Return (X, Y) of the center of cell containing provided text 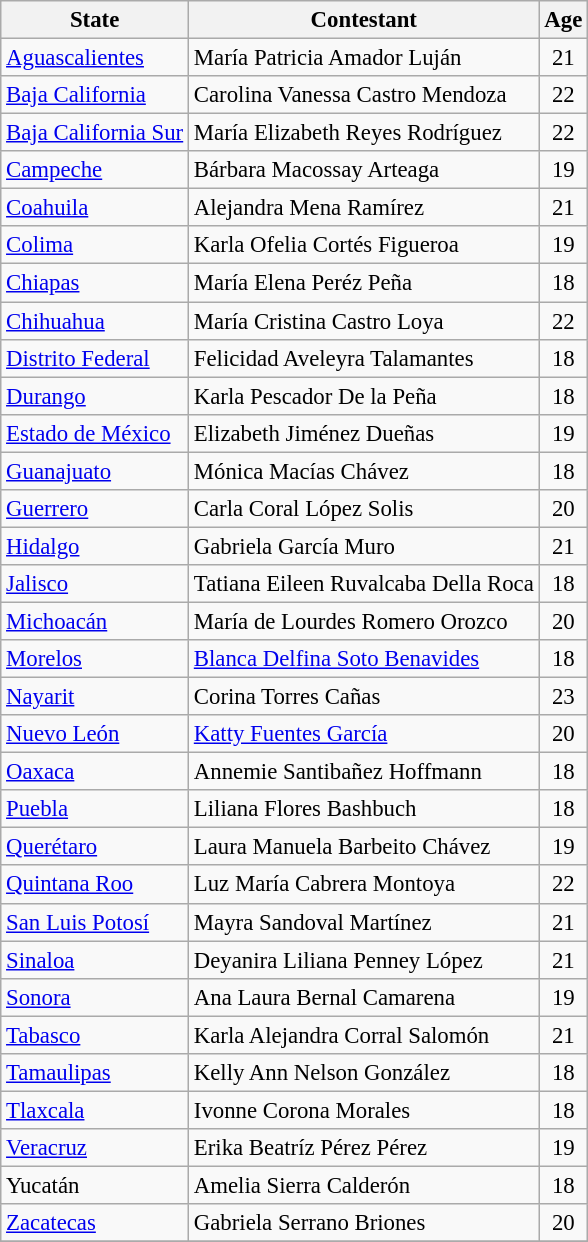
Nuevo León (95, 734)
Sinaloa (95, 960)
Campeche (95, 170)
Gabriela García Muro (364, 546)
Quintana Roo (95, 885)
Katty Fuentes García (364, 734)
María Patricia Amador Luján (364, 58)
Morelos (95, 659)
Baja California Sur (95, 133)
San Luis Potosí (95, 922)
Chihuahua (95, 321)
Ivonne Corona Morales (364, 1110)
Jalisco (95, 584)
Durango (95, 396)
Laura Manuela Barbeito Chávez (364, 847)
María Elizabeth Reyes Rodríguez (364, 133)
Karla Pescador De la Peña (364, 396)
Estado de México (95, 433)
Veracruz (95, 1148)
Gabriela Serrano Briones (364, 1223)
Corina Torres Cañas (364, 697)
Zacatecas (95, 1223)
Oaxaca (95, 772)
Karla Alejandra Corral Salomón (364, 1035)
Guerrero (95, 509)
Kelly Ann Nelson González (364, 1073)
Amelia Sierra Calderón (364, 1185)
Erika Beatríz Pérez Pérez (364, 1148)
Felicidad Aveleyra Talamantes (364, 358)
Tamaulipas (95, 1073)
Aguascalientes (95, 58)
Distrito Federal (95, 358)
Querétaro (95, 847)
Baja California (95, 95)
Contestant (364, 20)
Karla Ofelia Cortés Figueroa (364, 245)
Sonora (95, 997)
Tlaxcala (95, 1110)
Ana Laura Bernal Camarena (364, 997)
Liliana Flores Bashbuch (364, 809)
Blanca Delfina Soto Benavides (364, 659)
Luz María Cabrera Montoya (364, 885)
Carolina Vanessa Castro Mendoza (364, 95)
Michoacán (95, 621)
Tatiana Eileen Ruvalcaba Della Roca (364, 584)
María de Lourdes Romero Orozco (364, 621)
Chiapas (95, 283)
María Cristina Castro Loya (364, 321)
Puebla (95, 809)
Guanajuato (95, 471)
Deyanira Liliana Penney López (364, 960)
Carla Coral López Solis (364, 509)
23 (564, 697)
Yucatán (95, 1185)
Hidalgo (95, 546)
Nayarit (95, 697)
María Elena Peréz Peña (364, 283)
Age (564, 20)
State (95, 20)
Alejandra Mena Ramírez (364, 208)
Coahuila (95, 208)
Colima (95, 245)
Mónica Macías Chávez (364, 471)
Elizabeth Jiménez Dueñas (364, 433)
Bárbara Macossay Arteaga (364, 170)
Annemie Santibañez Hoffmann (364, 772)
Tabasco (95, 1035)
Mayra Sandoval Martínez (364, 922)
